Output the [x, y] coordinate of the center of the cell containing the given text.  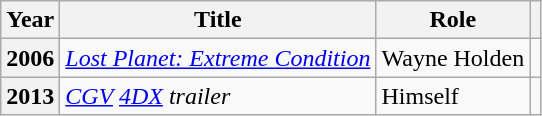
Lost Planet: Extreme Condition [218, 58]
Wayne Holden [453, 58]
2013 [30, 96]
CGV 4DX trailer [218, 96]
Himself [453, 96]
2006 [30, 58]
Title [218, 20]
Year [30, 20]
Role [453, 20]
